Return the [x, y] coordinate for the center point of the cell that contains the specified text.  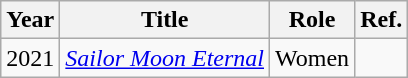
Women [312, 58]
Sailor Moon Eternal [165, 58]
Year [30, 20]
Role [312, 20]
Ref. [382, 20]
2021 [30, 58]
Title [165, 20]
